Pinpoint the cell where the given text exists, returning its [x, y] midpoint coordinate. 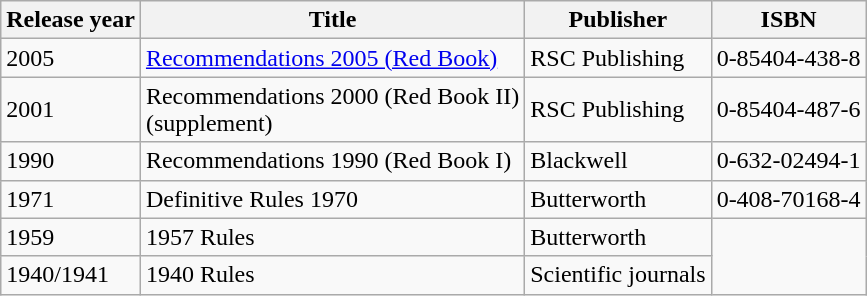
Recommendations 1990 (Red Book I) [332, 161]
0-85404-487-6 [788, 110]
Title [332, 20]
ISBN [788, 20]
1959 [71, 237]
Release year [71, 20]
1957 Rules [332, 237]
1940 Rules [332, 275]
2001 [71, 110]
Recommendations 2000 (Red Book II)(supplement) [332, 110]
1990 [71, 161]
Recommendations 2005 (Red Book) [332, 58]
1940/1941 [71, 275]
0-85404-438-8 [788, 58]
Blackwell [618, 161]
1971 [71, 199]
Scientific journals [618, 275]
2005 [71, 58]
0-632-02494-1 [788, 161]
0-408-70168-4 [788, 199]
Publisher [618, 20]
Definitive Rules 1970 [332, 199]
